For the text-containing cell, return its midpoint in [X, Y] coordinate format. 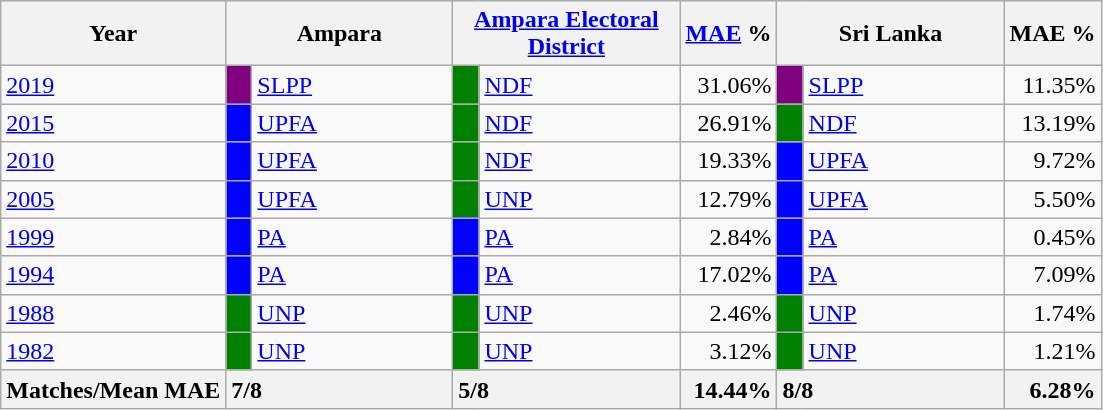
1.21% [1052, 351]
6.28% [1052, 389]
1982 [114, 351]
1999 [114, 237]
7/8 [340, 389]
14.44% [728, 389]
2019 [114, 85]
9.72% [1052, 161]
13.19% [1052, 123]
Ampara Electoral District [566, 34]
0.45% [1052, 237]
1994 [114, 275]
2015 [114, 123]
3.12% [728, 351]
12.79% [728, 199]
5.50% [1052, 199]
7.09% [1052, 275]
Sri Lanka [890, 34]
2.46% [728, 313]
5/8 [566, 389]
2005 [114, 199]
26.91% [728, 123]
19.33% [728, 161]
2.84% [728, 237]
8/8 [890, 389]
31.06% [728, 85]
Ampara [340, 34]
17.02% [728, 275]
2010 [114, 161]
1.74% [1052, 313]
Matches/Mean MAE [114, 389]
1988 [114, 313]
11.35% [1052, 85]
Year [114, 34]
